For the text-containing cell, return its midpoint in (X, Y) coordinate format. 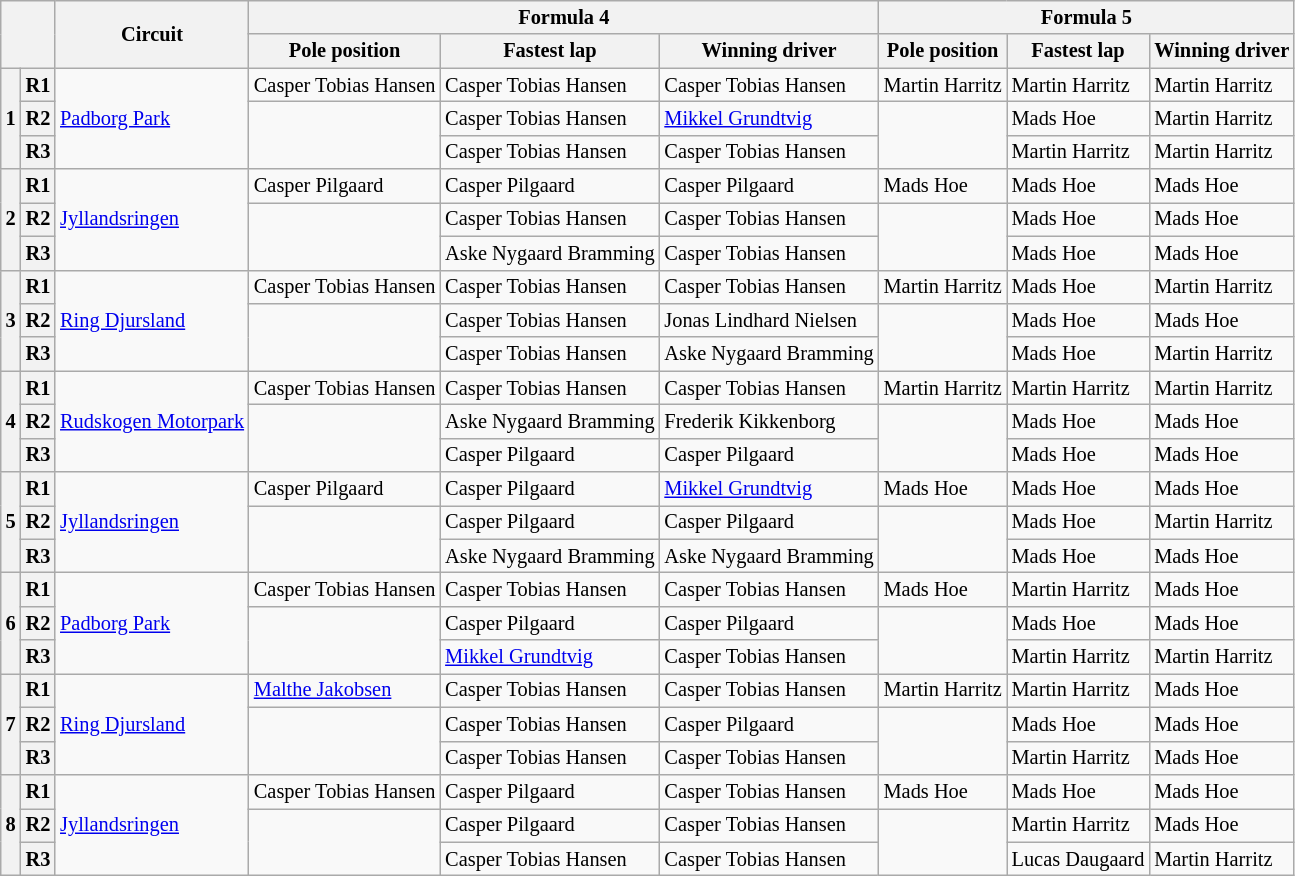
Formula 4 (564, 17)
8 (11, 824)
Malthe Jakobsen (344, 690)
4 (11, 422)
Jonas Lindhard Nielsen (768, 320)
Rudskogen Motorpark (152, 422)
3 (11, 320)
Circuit (152, 34)
Frederik Kikkenborg (768, 421)
7 (11, 724)
Lucas Daugaard (1078, 859)
5 (11, 522)
1 (11, 118)
Formula 5 (1086, 17)
6 (11, 622)
2 (11, 220)
